Detect which cell encompasses the target text, then output its [X, Y] center coordinate. 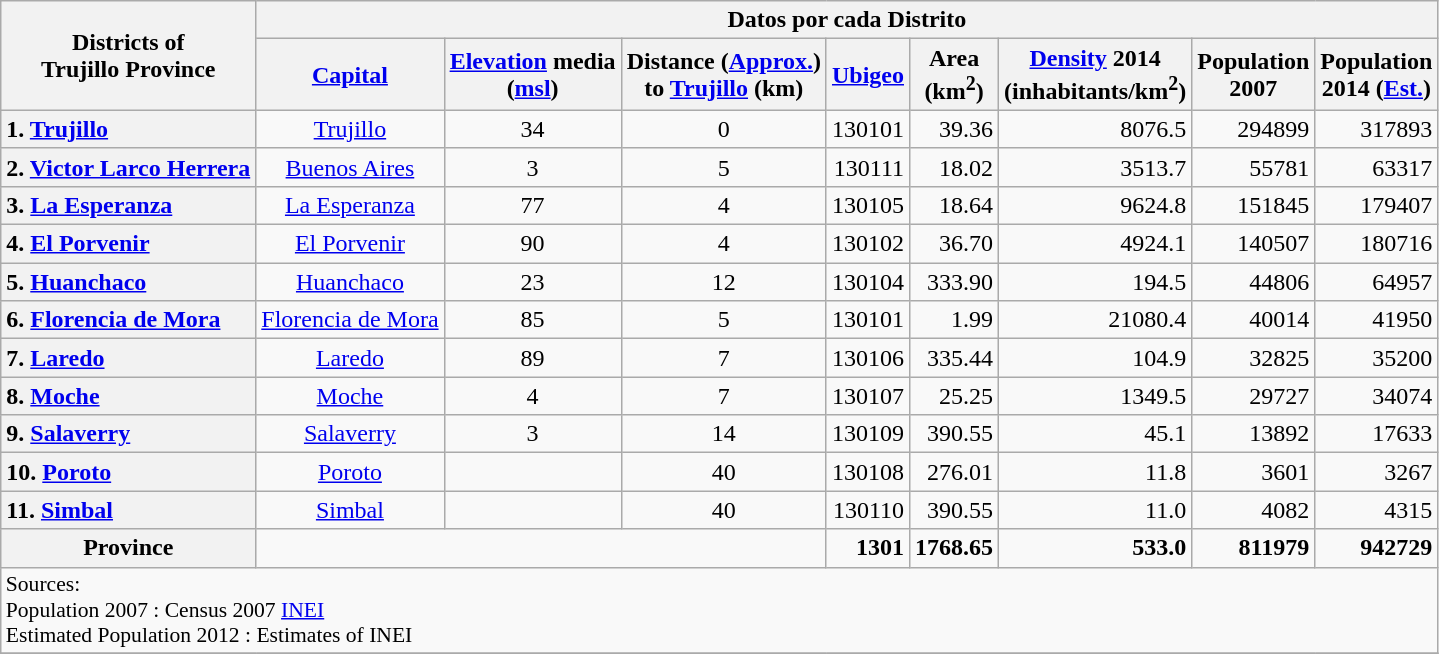
1768.65 [954, 548]
276.01 [954, 472]
3267 [1376, 472]
130102 [868, 244]
151845 [1254, 205]
3601 [1254, 472]
Florencia de Mora [350, 320]
39.36 [954, 129]
90 [532, 244]
Ubigeo [868, 75]
18.02 [954, 167]
942729 [1376, 548]
3. La Esperanza [128, 205]
11. Simbal [128, 510]
Districts ofTrujillo Province [128, 56]
Buenos Aires [350, 167]
4. El Porvenir [128, 244]
179407 [1376, 205]
10. Poroto [128, 472]
1.99 [954, 320]
130107 [868, 396]
7. Laredo [128, 358]
Distance (Approx.)to Trujillo (km) [724, 75]
29727 [1254, 396]
Huanchaco [350, 282]
La Esperanza [350, 205]
130105 [868, 205]
1301 [868, 548]
63317 [1376, 167]
12 [724, 282]
130111 [868, 167]
Area(km2) [954, 75]
130109 [868, 434]
533.0 [1096, 548]
21080.4 [1096, 320]
41950 [1376, 320]
317893 [1376, 129]
8076.5 [1096, 129]
45.1 [1096, 434]
44806 [1254, 282]
2. Victor Larco Herrera [128, 167]
1. Trujillo [128, 129]
Poroto [350, 472]
23 [532, 282]
85 [532, 320]
811979 [1254, 548]
9624.8 [1096, 205]
130106 [868, 358]
5. Huanchaco [128, 282]
Sources:Population 2007 : Census 2007 INEIEstimated Population 2012 : Estimates of INEI [720, 610]
Province [128, 548]
32825 [1254, 358]
Moche [350, 396]
Trujillo [350, 129]
294899 [1254, 129]
11.8 [1096, 472]
36.70 [954, 244]
130110 [868, 510]
18.64 [954, 205]
0 [724, 129]
9. Salaverry [128, 434]
64957 [1376, 282]
14 [724, 434]
335.44 [954, 358]
17633 [1376, 434]
Salaverry [350, 434]
35200 [1376, 358]
194.5 [1096, 282]
130104 [868, 282]
104.9 [1096, 358]
333.90 [954, 282]
6. Florencia de Mora [128, 320]
Population2014 (Est.) [1376, 75]
77 [532, 205]
Capital [350, 75]
4924.1 [1096, 244]
1349.5 [1096, 396]
Population2007 [1254, 75]
4315 [1376, 510]
8. Moche [128, 396]
3513.7 [1096, 167]
140507 [1254, 244]
Laredo [350, 358]
55781 [1254, 167]
Simbal [350, 510]
4082 [1254, 510]
130108 [868, 472]
11.0 [1096, 510]
89 [532, 358]
Elevation media(msl) [532, 75]
Datos por cada Distrito [847, 20]
Density 2014(inhabitants/km2) [1096, 75]
180716 [1376, 244]
El Porvenir [350, 244]
13892 [1254, 434]
25.25 [954, 396]
34 [532, 129]
40014 [1254, 320]
34074 [1376, 396]
